For the text-containing cell, return its midpoint in (x, y) coordinate format. 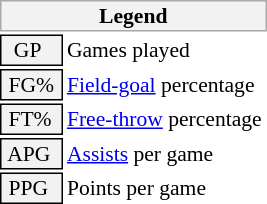
Assists per game (166, 154)
FT% (31, 120)
Field-goal percentage (166, 85)
FG% (31, 85)
Points per game (166, 188)
Free-throw percentage (166, 120)
PPG (31, 188)
GP (31, 50)
Legend (134, 16)
APG (31, 154)
Games played (166, 50)
